From the cell containing the given text, extract its center point as (x, y) coordinate. 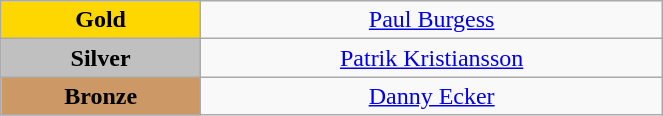
Silver (101, 58)
Gold (101, 20)
Patrik Kristiansson (431, 58)
Danny Ecker (431, 96)
Paul Burgess (431, 20)
Bronze (101, 96)
